Find where the given text appears and provide that cell's center as [X, Y] coordinate. 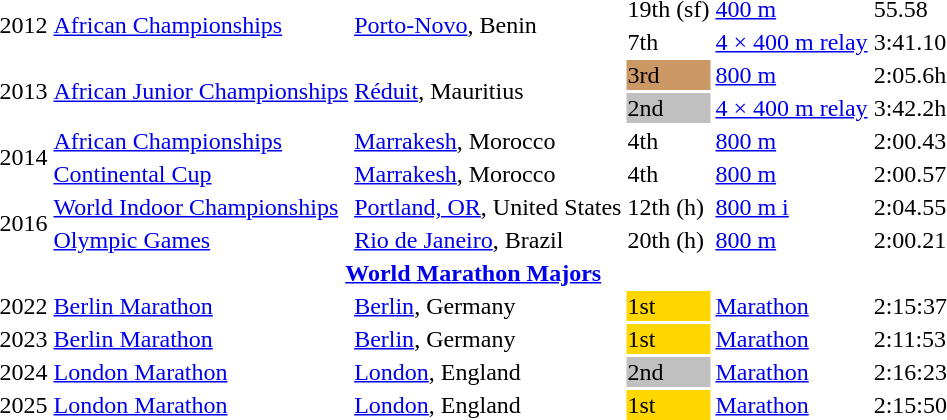
20th (h) [668, 240]
Rio de Janeiro, Brazil [488, 240]
World Indoor Championships [201, 207]
Continental Cup [201, 174]
African Junior Championships [201, 92]
12th (h) [668, 207]
Olympic Games [201, 240]
Portland, OR, United States [488, 207]
African Championships [201, 141]
800 m i [792, 207]
Réduit, Mauritius [488, 92]
3rd [668, 75]
7th [668, 42]
